Scan for the cell matching the given text and deliver its [X, Y] coordinate at center. 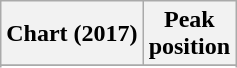
Peak position [189, 34]
Chart (2017) [72, 34]
